Search for the cell housing the specified text and yield its (x, y) center coordinate. 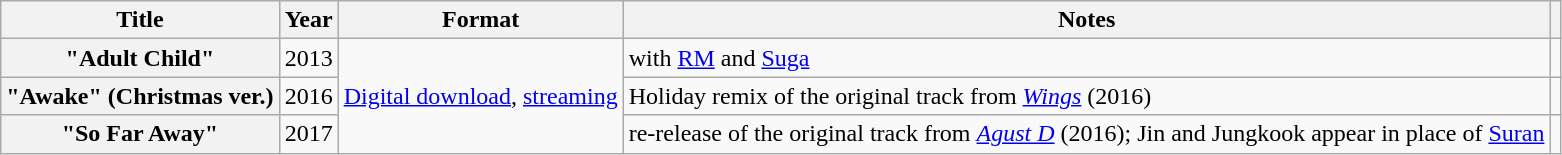
re-release of the original track from Agust D (2016); Jin and Jungkook appear in place of Suran (1086, 134)
with RM and Suga (1086, 58)
Format (480, 20)
Notes (1086, 20)
Year (308, 20)
"Awake" (Christmas ver.) (140, 96)
"Adult Child" (140, 58)
Title (140, 20)
2017 (308, 134)
Holiday remix of the original track from Wings (2016) (1086, 96)
Digital download, streaming (480, 96)
"So Far Away" (140, 134)
2013 (308, 58)
2016 (308, 96)
